Search for the cell housing the specified text and yield its (X, Y) center coordinate. 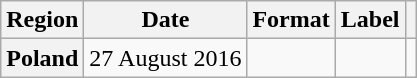
Format (291, 20)
27 August 2016 (166, 58)
Poland (42, 58)
Region (42, 20)
Label (370, 20)
Date (166, 20)
